Determine the (x, y) coordinate at the center of the cell enclosing the given text.  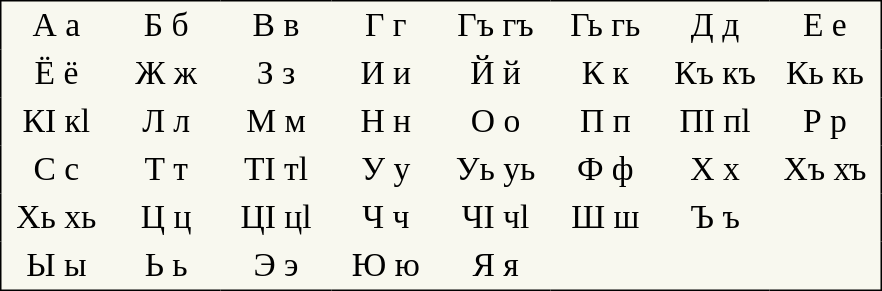
В в (276, 26)
Й й (496, 74)
А а (56, 26)
Ф ф (605, 170)
П п (605, 122)
Х х (715, 170)
Кь кь (826, 74)
Д д (715, 26)
И и (386, 74)
Ы ы (56, 266)
Ч ч (386, 218)
Б б (166, 26)
Ъ ъ (715, 218)
Ц ц (166, 218)
ТI тl (276, 170)
Э э (276, 266)
Хь хь (56, 218)
Р р (826, 122)
КI кl (56, 122)
Ж ж (166, 74)
ПI пl (715, 122)
Гь гь (605, 26)
Я я (496, 266)
ЦI цl (276, 218)
Ш ш (605, 218)
Хъ хъ (826, 170)
Ю ю (386, 266)
Н н (386, 122)
ЧI чl (496, 218)
Уь уь (496, 170)
Л л (166, 122)
К к (605, 74)
Гъ гъ (496, 26)
У у (386, 170)
О о (496, 122)
С с (56, 170)
Къ къ (715, 74)
Е е (826, 26)
М м (276, 122)
Ь ь (166, 266)
Г г (386, 26)
Ё ё (56, 74)
З з (276, 74)
Т т (166, 170)
